Find where the given text appears and provide that cell's center as [x, y] coordinate. 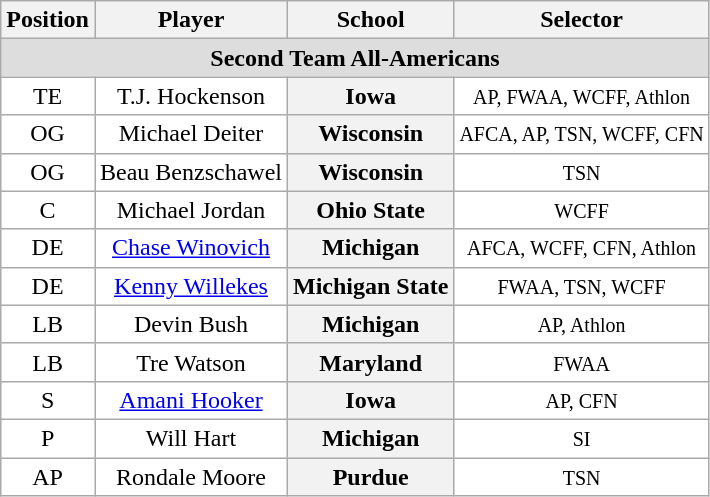
FWAA, TSN, WCFF [582, 286]
Player [190, 20]
Beau Benzschawel [190, 172]
AP, FWAA, WCFF, Athlon [582, 96]
Maryland [370, 362]
Purdue [370, 477]
AP, Athlon [582, 324]
School [370, 20]
Kenny Willekes [190, 286]
Selector [582, 20]
Michael Jordan [190, 210]
Michigan State [370, 286]
Second Team All-Americans [356, 58]
AP, CFN [582, 400]
Will Hart [190, 438]
WCFF [582, 210]
C [48, 210]
Chase Winovich [190, 248]
T.J. Hockenson [190, 96]
AFCA, AP, TSN, WCFF, CFN [582, 134]
AFCA, WCFF, CFN, Athlon [582, 248]
SI [582, 438]
TE [48, 96]
Position [48, 20]
Michael Deiter [190, 134]
Ohio State [370, 210]
Devin Bush [190, 324]
P [48, 438]
Rondale Moore [190, 477]
Tre Watson [190, 362]
S [48, 400]
Amani Hooker [190, 400]
AP [48, 477]
FWAA [582, 362]
